Detect which cell encompasses the target text, then output its [X, Y] center coordinate. 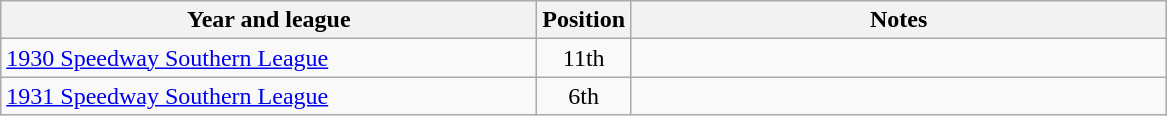
6th [584, 96]
1930 Speedway Southern League [269, 58]
Year and league [269, 20]
Notes [899, 20]
1931 Speedway Southern League [269, 96]
Position [584, 20]
11th [584, 58]
